Return the (X, Y) coordinate for the center point of the cell that contains the specified text.  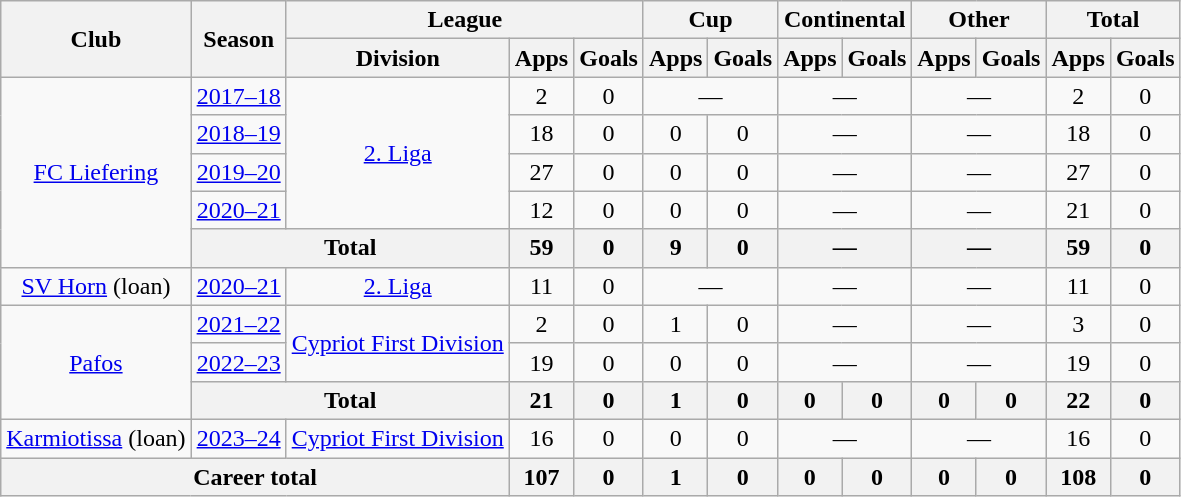
Other (979, 20)
Career total (256, 477)
Pafos (96, 362)
9 (675, 248)
3 (1078, 324)
2018–19 (238, 134)
Karmiotissa (loan) (96, 438)
2023–24 (238, 438)
FC Liefering (96, 172)
SV Horn (loan) (96, 286)
22 (1078, 400)
2022–23 (238, 362)
Cup (710, 20)
107 (541, 477)
2021–22 (238, 324)
12 (541, 210)
Division (398, 58)
108 (1078, 477)
League (464, 20)
2017–18 (238, 96)
Club (96, 39)
2019–20 (238, 172)
Continental (845, 20)
Season (238, 39)
